Locate the cell with the specified text and output its [x, y] center coordinate. 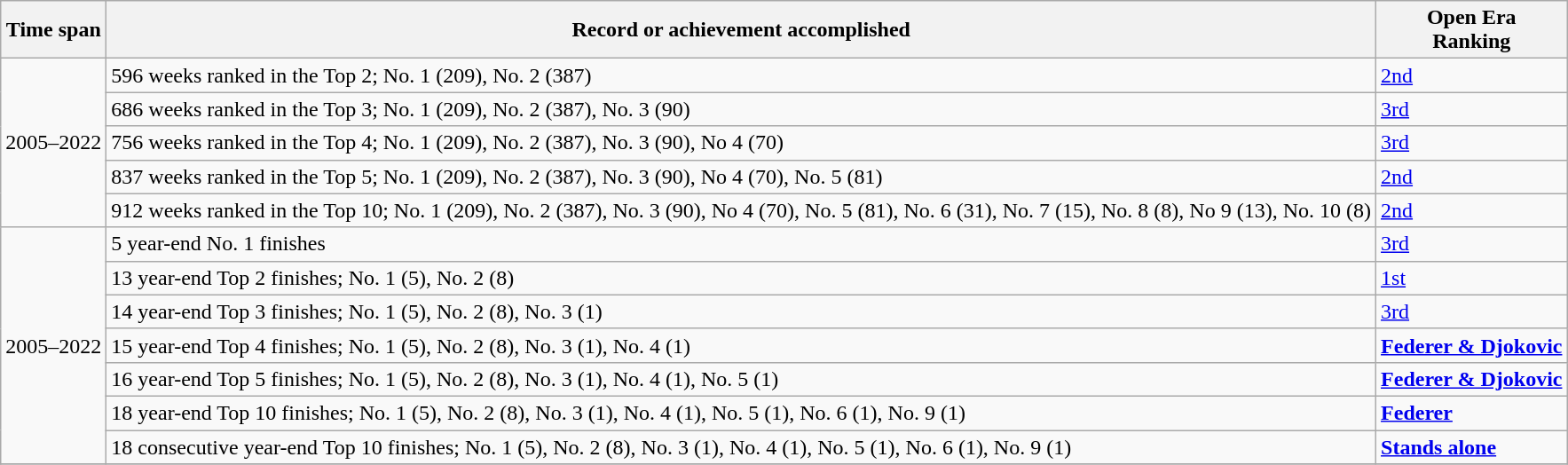
13 year-end Top 2 finishes; No. 1 (5), No. 2 (8) [742, 278]
686 weeks ranked in the Top 3; No. 1 (209), No. 2 (387), No. 3 (90) [742, 109]
837 weeks ranked in the Top 5; No. 1 (209), No. 2 (387), No. 3 (90), No 4 (70), No. 5 (81) [742, 177]
756 weeks ranked in the Top 4; No. 1 (209), No. 2 (387), No. 3 (90), No 4 (70) [742, 143]
Open EraRanking [1471, 30]
1st [1471, 278]
Federer [1471, 413]
18 consecutive year-end Top 10 finishes; No. 1 (5), No. 2 (8), No. 3 (1), No. 4 (1), No. 5 (1), No. 6 (1), No. 9 (1) [742, 446]
596 weeks ranked in the Top 2; No. 1 (209), No. 2 (387) [742, 75]
Time span [53, 30]
18 year-end Top 10 finishes; No. 1 (5), No. 2 (8), No. 3 (1), No. 4 (1), No. 5 (1), No. 6 (1), No. 9 (1) [742, 413]
14 year-end Top 3 finishes; No. 1 (5), No. 2 (8), No. 3 (1) [742, 311]
Record or achievement accomplished [742, 30]
15 year-end Top 4 finishes; No. 1 (5), No. 2 (8), No. 3 (1), No. 4 (1) [742, 345]
Stands alone [1471, 446]
16 year-end Top 5 finishes; No. 1 (5), No. 2 (8), No. 3 (1), No. 4 (1), No. 5 (1) [742, 379]
5 year-end No. 1 finishes [742, 244]
912 weeks ranked in the Top 10; No. 1 (209), No. 2 (387), No. 3 (90), No 4 (70), No. 5 (81), No. 6 (31), No. 7 (15), No. 8 (8), No 9 (13), No. 10 (8) [742, 210]
